Locate the cell with the specified text and output its (X, Y) center coordinate. 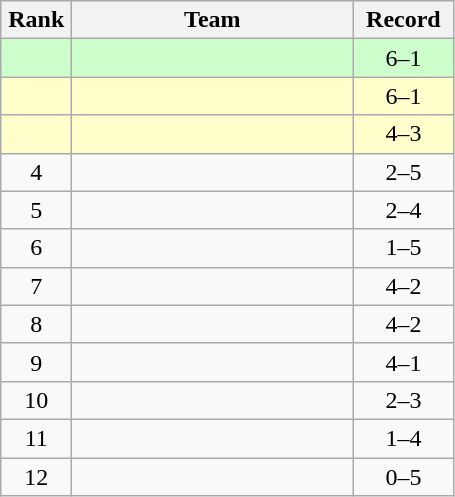
2–3 (404, 400)
Record (404, 20)
0–5 (404, 477)
2–4 (404, 210)
5 (36, 210)
10 (36, 400)
6 (36, 248)
1–5 (404, 248)
7 (36, 286)
11 (36, 438)
4 (36, 172)
4–3 (404, 134)
Rank (36, 20)
12 (36, 477)
2–5 (404, 172)
4–1 (404, 362)
Team (212, 20)
1–4 (404, 438)
8 (36, 324)
9 (36, 362)
